Capture the cell that displays the provided text and extract its (X, Y) central coordinate. 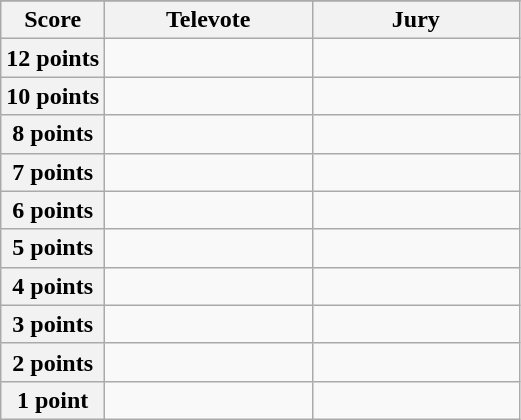
2 points (53, 362)
Televote (209, 20)
4 points (53, 286)
1 point (53, 400)
5 points (53, 248)
8 points (53, 134)
Score (53, 20)
3 points (53, 324)
Jury (416, 20)
12 points (53, 58)
10 points (53, 96)
6 points (53, 210)
7 points (53, 172)
